Capture the cell that displays the provided text and extract its (x, y) central coordinate. 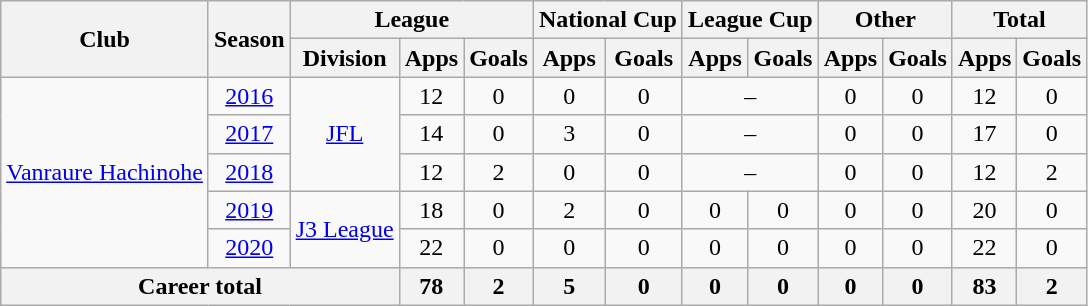
Club (105, 39)
J3 League (344, 229)
5 (569, 286)
2019 (249, 210)
Total (1019, 20)
Division (344, 58)
83 (984, 286)
JFL (344, 134)
Vanraure Hachinohe (105, 172)
78 (431, 286)
2016 (249, 96)
20 (984, 210)
2020 (249, 248)
League Cup (750, 20)
2017 (249, 134)
18 (431, 210)
2018 (249, 172)
14 (431, 134)
League (412, 20)
3 (569, 134)
17 (984, 134)
Other (885, 20)
National Cup (608, 20)
Career total (200, 286)
Season (249, 39)
